Pinpoint the cell where the given text exists, returning its (X, Y) midpoint coordinate. 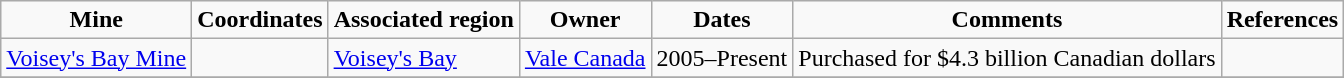
References (1282, 20)
Purchased for $4.3 billion Canadian dollars (1007, 58)
Vale Canada (585, 58)
Associated region (424, 20)
Voisey's Bay (424, 58)
Voisey's Bay Mine (96, 58)
Owner (585, 20)
2005–Present (722, 58)
Comments (1007, 20)
Coordinates (260, 20)
Mine (96, 20)
Dates (722, 20)
